Output the (X, Y) coordinate of the center of the cell containing the given text.  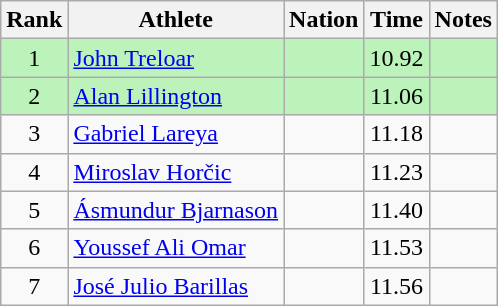
2 (34, 96)
11.53 (396, 248)
Time (396, 20)
7 (34, 286)
Notes (463, 20)
5 (34, 210)
11.06 (396, 96)
1 (34, 58)
11.40 (396, 210)
Nation (324, 20)
10.92 (396, 58)
José Julio Barillas (176, 286)
Miroslav Horčic (176, 172)
4 (34, 172)
John Treloar (176, 58)
6 (34, 248)
Athlete (176, 20)
11.18 (396, 134)
Ásmundur Bjarnason (176, 210)
Rank (34, 20)
3 (34, 134)
Youssef Ali Omar (176, 248)
Gabriel Lareya (176, 134)
11.23 (396, 172)
Alan Lillington (176, 96)
11.56 (396, 286)
